Detect which cell encompasses the target text, then output its [x, y] center coordinate. 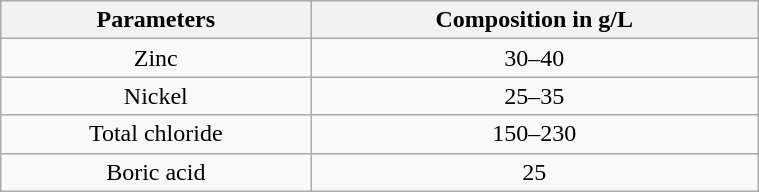
Nickel [156, 96]
25–35 [534, 96]
30–40 [534, 58]
Zinc [156, 58]
Composition in g/L [534, 20]
25 [534, 172]
Boric acid [156, 172]
Total chloride [156, 134]
150–230 [534, 134]
Parameters [156, 20]
